Extract the (X, Y) coordinate from the center of the cell holding the provided text.  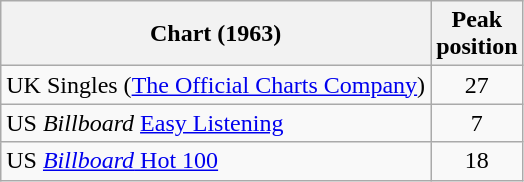
Peakposition (477, 34)
18 (477, 161)
27 (477, 85)
US Billboard Easy Listening (216, 123)
UK Singles (The Official Charts Company) (216, 85)
Chart (1963) (216, 34)
7 (477, 123)
US Billboard Hot 100 (216, 161)
